Identify which cell holds the provided text, then report its (x, y) central coordinate. 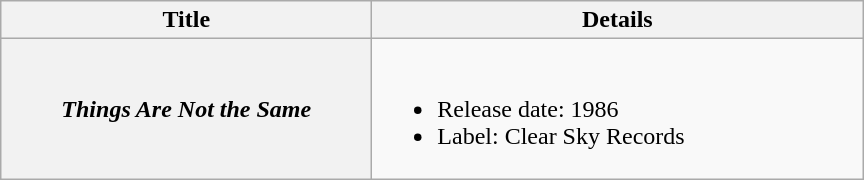
Title (186, 20)
Release date: 1986Label: Clear Sky Records (618, 109)
Things Are Not the Same (186, 109)
Details (618, 20)
